From the cell containing the given text, extract its center point as [x, y] coordinate. 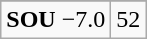
52 [128, 20]
SOU −7.0 [56, 20]
